For the text-containing cell, return its midpoint in [x, y] coordinate format. 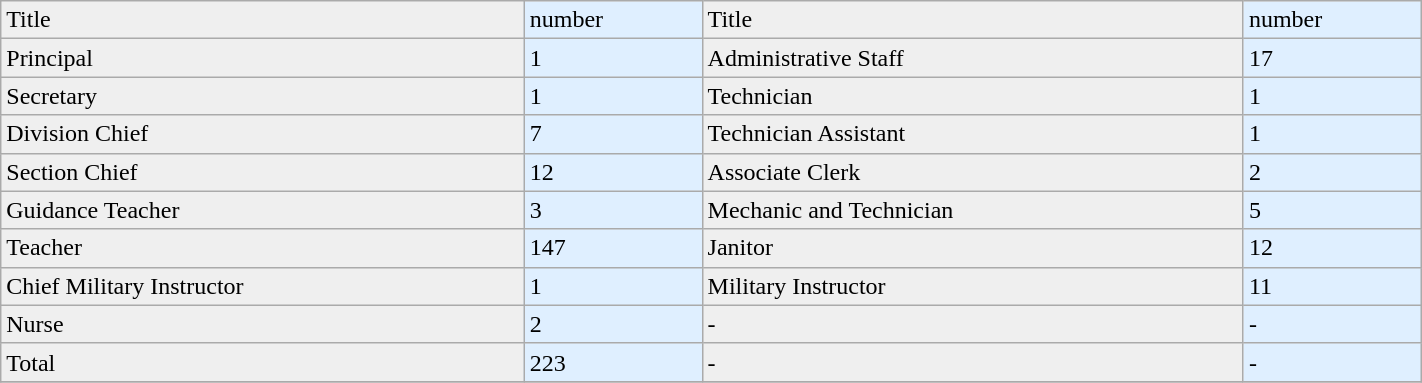
147 [613, 248]
Secretary [262, 96]
Guidance Teacher [262, 210]
Technician Assistant [972, 134]
Nurse [262, 324]
Section Chief [262, 172]
Teacher [262, 248]
17 [1332, 58]
Associate Clerk [972, 172]
5 [1332, 210]
11 [1332, 286]
Janitor [972, 248]
3 [613, 210]
Total [262, 362]
Division Chief [262, 134]
Military Instructor [972, 286]
Technician [972, 96]
Mechanic and Technician [972, 210]
223 [613, 362]
Administrative Staff [972, 58]
Chief Military Instructor [262, 286]
Principal [262, 58]
7 [613, 134]
